Capture the cell that displays the provided text and extract its [X, Y] central coordinate. 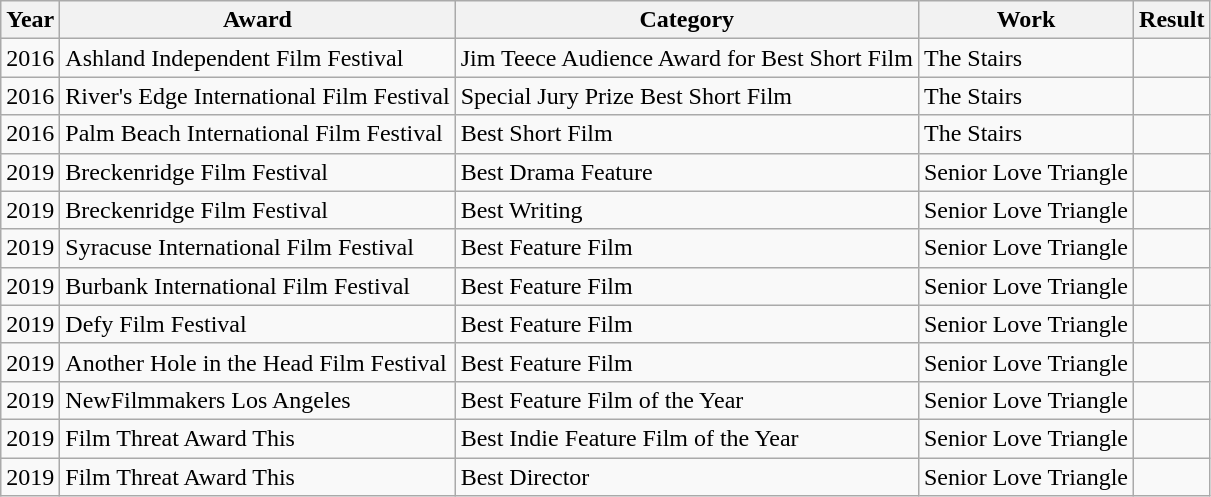
Palm Beach International Film Festival [258, 134]
Best Drama Feature [686, 172]
Another Hole in the Head Film Festival [258, 362]
Special Jury Prize Best Short Film [686, 96]
Jim Teece Audience Award for Best Short Film [686, 58]
Category [686, 20]
Syracuse International Film Festival [258, 248]
Best Short Film [686, 134]
Best Feature Film of the Year [686, 400]
Best Writing [686, 210]
Result [1172, 20]
River's Edge International Film Festival [258, 96]
Best Indie Feature Film of the Year [686, 438]
Burbank International Film Festival [258, 286]
Best Director [686, 477]
Work [1026, 20]
Defy Film Festival [258, 324]
NewFilmmakers Los Angeles [258, 400]
Year [30, 20]
Ashland Independent Film Festival [258, 58]
Award [258, 20]
